From the cell containing the given text, extract its center point as [X, Y] coordinate. 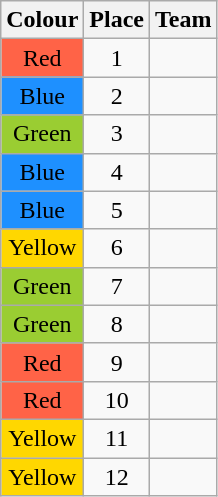
11 [117, 438]
3 [117, 134]
7 [117, 286]
6 [117, 248]
12 [117, 477]
2 [117, 96]
Colour [42, 20]
4 [117, 172]
1 [117, 58]
Team [184, 20]
5 [117, 210]
10 [117, 400]
Place [117, 20]
9 [117, 362]
8 [117, 324]
